Identify which cell holds the provided text, then report its (x, y) central coordinate. 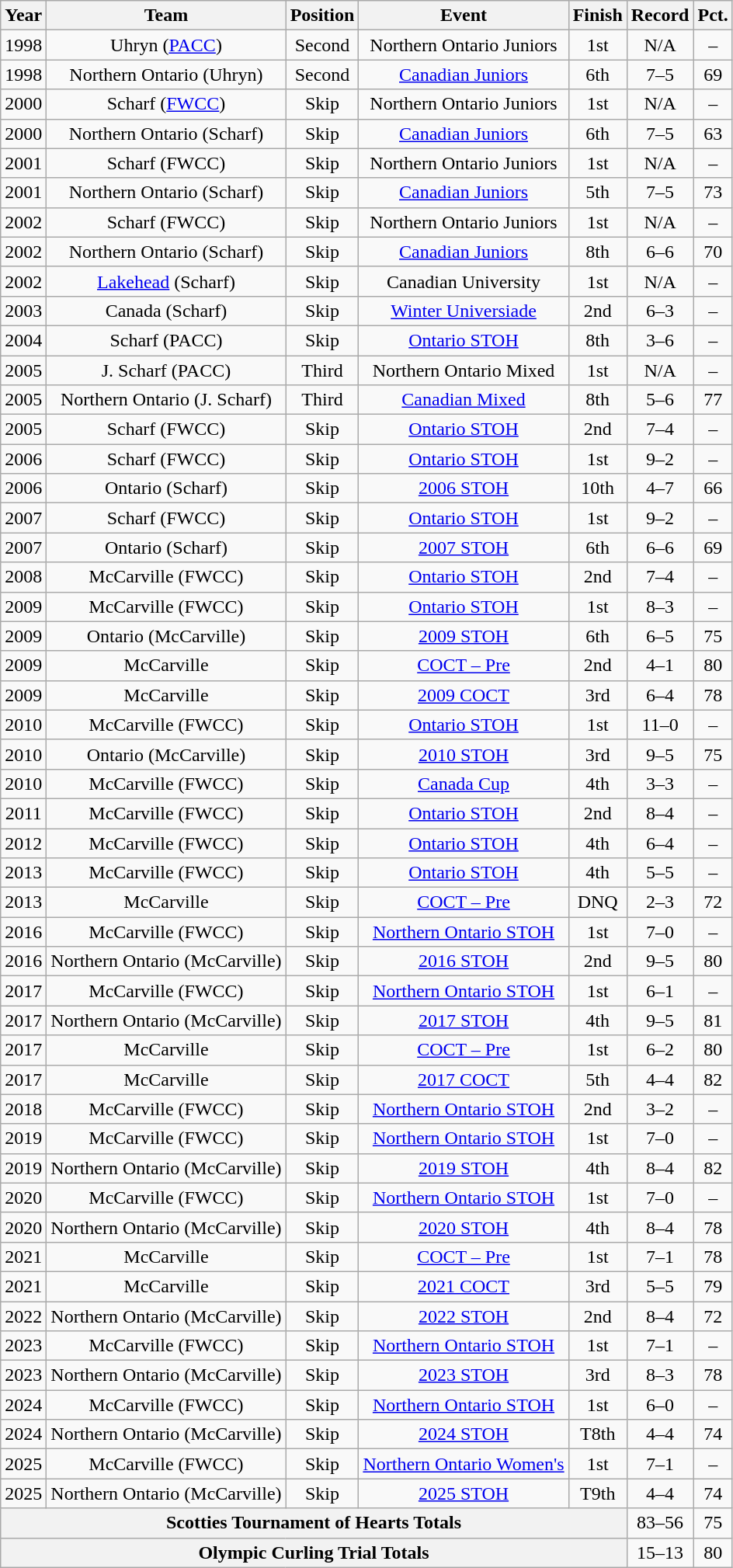
2019 STOH (464, 1168)
J. Scharf (PACC) (166, 370)
4–1 (660, 666)
81 (713, 1020)
2022 STOH (464, 1316)
Team (166, 16)
Scharf (PACC) (166, 340)
2–3 (660, 902)
2025 STOH (464, 1493)
Event (464, 16)
2004 (23, 340)
Northern Ontario Women's (464, 1464)
Year (23, 16)
2021 COCT (464, 1286)
3–6 (660, 340)
6–0 (660, 1405)
66 (713, 488)
2007 STOH (464, 548)
2009 STOH (464, 636)
15–13 (660, 1552)
79 (713, 1286)
Position (322, 16)
T9th (598, 1493)
2010 STOH (464, 754)
Northern Ontario Mixed (464, 370)
73 (713, 193)
2006 STOH (464, 488)
2017 COCT (464, 1080)
83–56 (660, 1523)
2009 COCT (464, 695)
Pct. (713, 16)
3–2 (660, 1109)
Canadian University (464, 281)
5–6 (660, 400)
Northern Ontario (J. Scharf) (166, 400)
Record (660, 16)
2003 (23, 311)
Lakehead (Scharf) (166, 281)
T8th (598, 1434)
4–7 (660, 488)
6–5 (660, 636)
10th (598, 488)
70 (713, 252)
2020 STOH (464, 1227)
Scotties Tournament of Hearts Totals (314, 1523)
Finish (598, 16)
Winter Universiade (464, 311)
Canada (Scharf) (166, 311)
2008 (23, 577)
2017 STOH (464, 1020)
11–0 (660, 725)
2018 (23, 1109)
6–3 (660, 311)
2012 (23, 843)
Olympic Curling Trial Totals (314, 1552)
DNQ (598, 902)
2022 (23, 1316)
2011 (23, 813)
Canadian Mixed (464, 400)
6–2 (660, 1050)
Uhryn (PACC) (166, 45)
3–3 (660, 784)
77 (713, 400)
Canada Cup (464, 784)
2024 STOH (464, 1434)
2016 STOH (464, 961)
6–1 (660, 991)
Northern Ontario (Uhryn) (166, 75)
63 (713, 134)
2023 STOH (464, 1375)
